Return the (x, y) coordinate for the center point of the cell that contains the specified text.  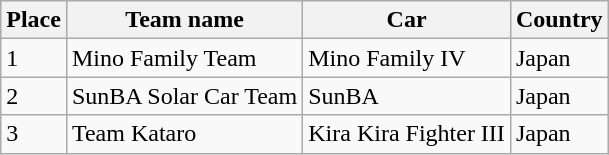
Country (559, 20)
2 (34, 96)
Kira Kira Fighter III (407, 134)
Place (34, 20)
3 (34, 134)
Car (407, 20)
Team name (184, 20)
SunBA Solar Car Team (184, 96)
Team Kataro (184, 134)
Mino Family IV (407, 58)
SunBA (407, 96)
1 (34, 58)
Mino Family Team (184, 58)
